Scan for the cell matching the given text and deliver its (X, Y) coordinate at center. 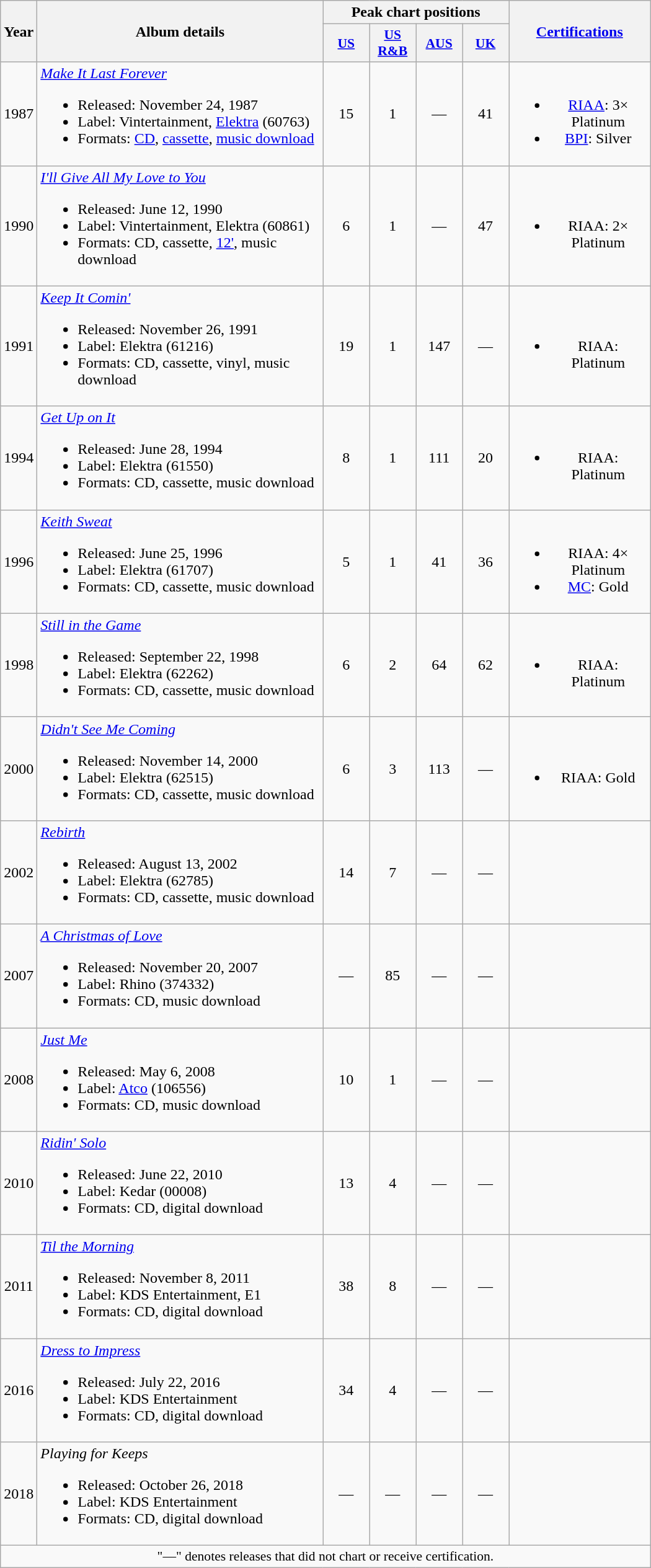
85 (393, 976)
2016 (19, 1390)
RebirthReleased: August 13, 2002Label: Elektra (62785)Formats: CD, cassette, music download (180, 872)
2010 (19, 1183)
2008 (19, 1080)
Get Up on ItReleased: June 28, 1994Label: Elektra (61550)Formats: CD, cassette, music download (180, 458)
14 (346, 872)
Ridin' SoloReleased: June 22, 2010Label: Kedar (00008)Formats: CD, digital download (180, 1183)
13 (346, 1183)
A Christmas of LoveReleased: November 20, 2007Label: Rhino (374332)Formats: CD, music download (180, 976)
UK (486, 43)
Year (19, 31)
1987 (19, 114)
111 (439, 458)
I'll Give All My Love to YouReleased: June 12, 1990Label: Vintertainment, Elektra (60861)Formats: CD, cassette, 12', music download (180, 226)
34 (346, 1390)
Still in the GameReleased: September 22, 1998Label: Elektra (62262)Formats: CD, cassette, music download (180, 665)
1990 (19, 226)
2 (393, 665)
38 (346, 1287)
147 (439, 346)
19 (346, 346)
2000 (19, 769)
3 (393, 769)
US R&B (393, 43)
Keith SweatReleased: June 25, 1996Label: Elektra (61707)Formats: CD, cassette, music download (180, 562)
2002 (19, 872)
1991 (19, 346)
62 (486, 665)
Peak chart positions (416, 12)
RIAA: 2× Platinum (579, 226)
1994 (19, 458)
Playing for KeepsReleased: October 26, 2018Label: KDS EntertainmentFormats: CD, digital download (180, 1494)
US (346, 43)
Til the MorningReleased: November 8, 2011Label: KDS Entertainment, E1Formats: CD, digital download (180, 1287)
2007 (19, 976)
Just MeReleased: May 6, 2008Label: Atco (106556)Formats: CD, music download (180, 1080)
AUS (439, 43)
Didn't See Me ComingReleased: November 14, 2000Label: Elektra (62515)Formats: CD, cassette, music download (180, 769)
1996 (19, 562)
113 (439, 769)
Make It Last ForeverReleased: November 24, 1987Label: Vintertainment, Elektra (60763)Formats: CD, cassette, music download (180, 114)
10 (346, 1080)
2018 (19, 1494)
RIAA: 4× PlatinumMC: Gold (579, 562)
5 (346, 562)
Dress to ImpressReleased: July 22, 2016Label: KDS EntertainmentFormats: CD, digital download (180, 1390)
2011 (19, 1287)
Album details (180, 31)
Keep It Comin'Released: November 26, 1991Label: Elektra (61216)Formats: CD, cassette, vinyl, music download (180, 346)
RIAA: Gold (579, 769)
1998 (19, 665)
20 (486, 458)
7 (393, 872)
"—" denotes releases that did not chart or receive certification. (325, 1557)
Certifications (579, 31)
RIAA: 3× PlatinumBPI: Silver (579, 114)
15 (346, 114)
36 (486, 562)
64 (439, 665)
47 (486, 226)
